Find where the given text appears and provide that cell's center as (x, y) coordinate. 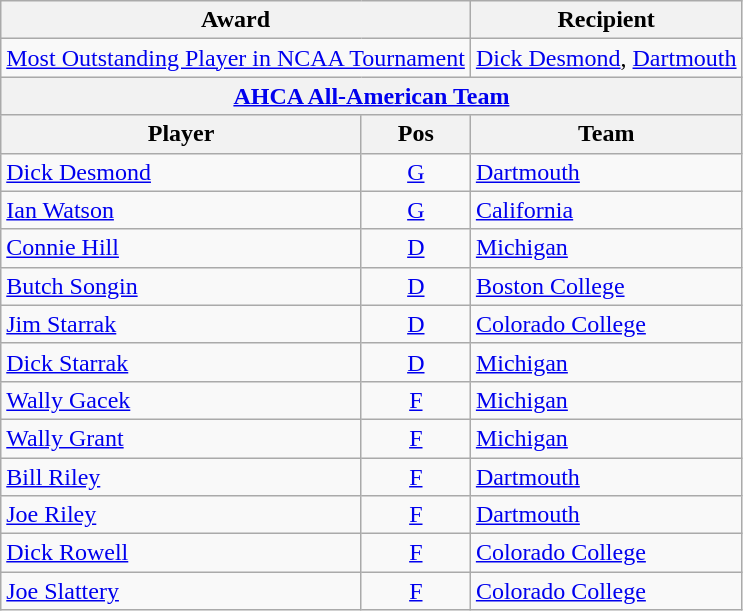
Pos (416, 134)
Team (606, 134)
Wally Gacek (182, 400)
Dick Desmond, Dartmouth (606, 58)
Butch Songin (182, 286)
Wally Grant (182, 438)
Joe Riley (182, 515)
Dick Rowell (182, 553)
Dick Starrak (182, 362)
Dick Desmond (182, 172)
Bill Riley (182, 477)
Ian Watson (182, 210)
AHCA All-American Team (372, 96)
Jim Starrak (182, 324)
Player (182, 134)
Most Outstanding Player in NCAA Tournament (236, 58)
Connie Hill (182, 248)
Boston College (606, 286)
Joe Slattery (182, 591)
California (606, 210)
Recipient (606, 20)
Award (236, 20)
